Find where the given text appears and provide that cell's center as (X, Y) coordinate. 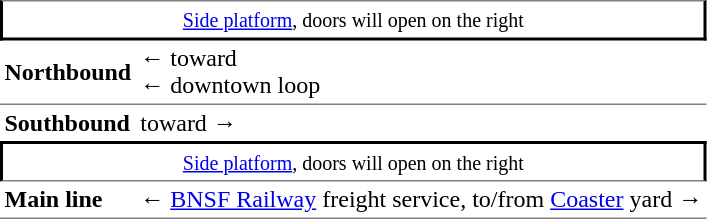
← toward ← downtown loop (422, 72)
Northbound (68, 72)
Southbound (68, 123)
toward → (422, 123)
